Return (X, Y) of the center of cell containing provided text 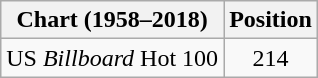
214 (271, 58)
Position (271, 20)
US Billboard Hot 100 (112, 58)
Chart (1958–2018) (112, 20)
